Output the [X, Y] coordinate of the center of the cell containing the given text.  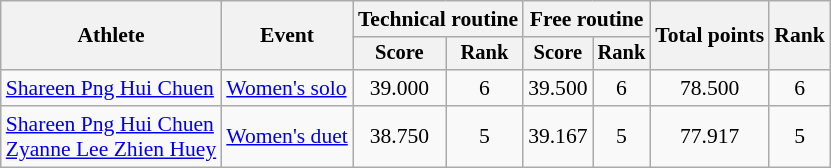
38.750 [400, 136]
39.000 [400, 88]
Shareen Png Hui Chuen [111, 88]
Free routine [586, 19]
Women's solo [287, 88]
Total points [710, 36]
77.917 [710, 136]
Technical routine [438, 19]
39.167 [558, 136]
Shareen Png Hui ChuenZyanne Lee Zhien Huey [111, 136]
Event [287, 36]
Athlete [111, 36]
39.500 [558, 88]
Women's duet [287, 136]
78.500 [710, 88]
